Capture the cell that displays the provided text and extract its [X, Y] central coordinate. 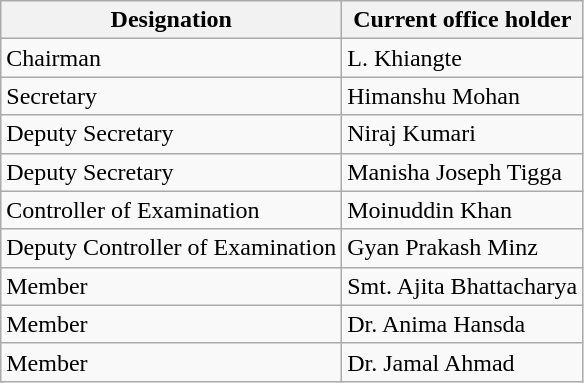
Controller of Examination [172, 210]
Deputy Controller of Examination [172, 248]
Niraj Kumari [462, 134]
Designation [172, 20]
Dr. Anima Hansda [462, 324]
L. Khiangte [462, 58]
Smt. Ajita Bhattacharya [462, 286]
Manisha Joseph Tigga [462, 172]
Current office holder [462, 20]
Secretary [172, 96]
Moinuddin Khan [462, 210]
Dr. Jamal Ahmad [462, 362]
Gyan Prakash Minz [462, 248]
Himanshu Mohan [462, 96]
Chairman [172, 58]
